From the cell containing the given text, extract its center point as (x, y) coordinate. 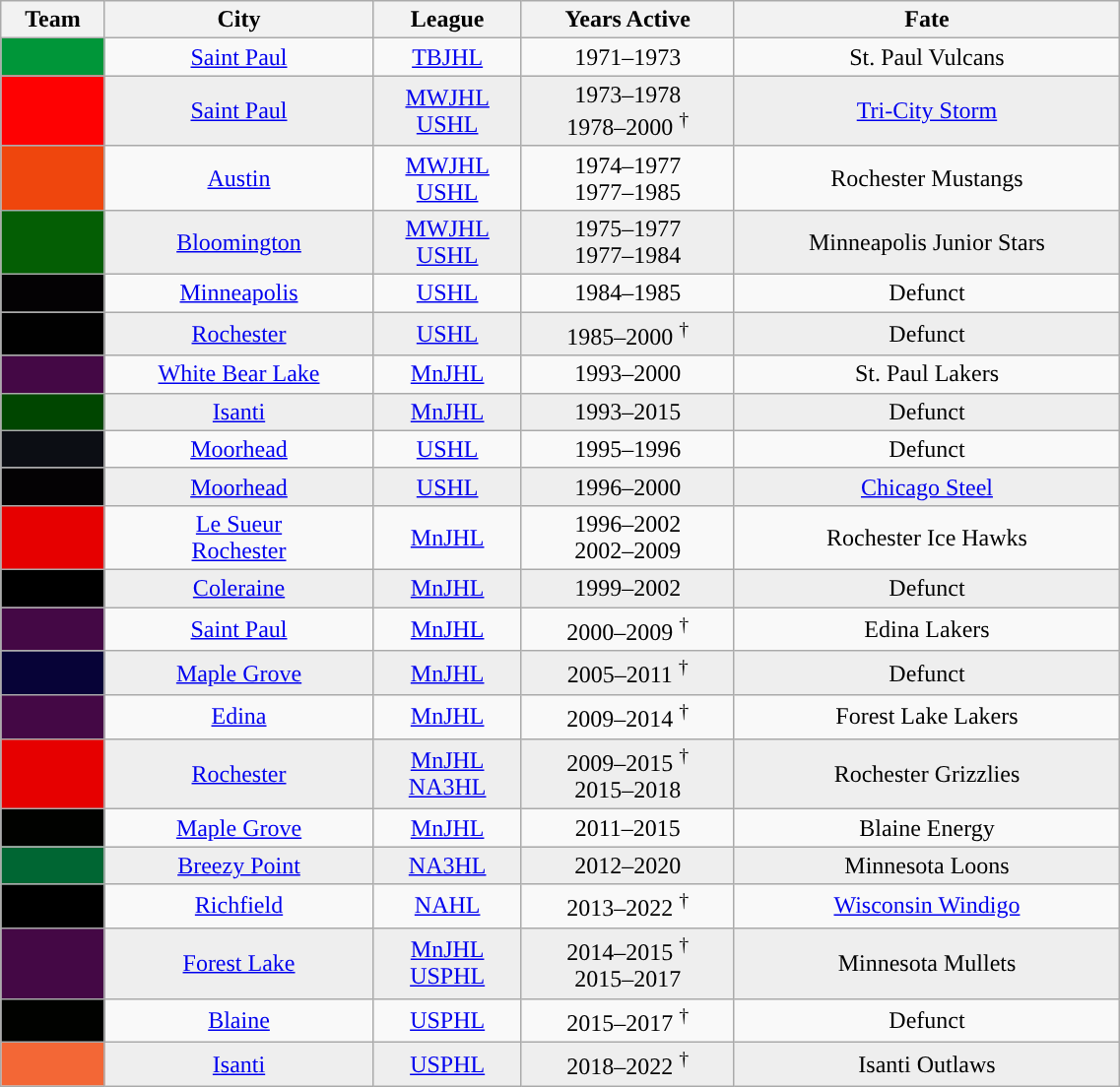
Blaine Energy (927, 828)
TBJHL (447, 57)
2015–2017 † (627, 1020)
2011–2015 (627, 828)
League (447, 20)
1993–2015 (627, 412)
Bloomington (238, 242)
1971–1973 (627, 57)
Coleraine (238, 588)
Edina (238, 717)
2009–2015 †2015–2018 (627, 774)
Isanti Outlaws (927, 1065)
Richfield (238, 906)
NA3HL (447, 865)
1974–19771977–1985 (627, 177)
Minneapolis Junior Stars (927, 242)
2012–2020 (627, 865)
Tri-City Storm (927, 111)
Rochester Grizzlies (927, 774)
MnJHLUSPHL (447, 963)
Fate (927, 20)
Rochester Mustangs (927, 177)
MnJHLNA3HL (447, 774)
NAHL (447, 906)
1985–2000 † (627, 335)
Chicago Steel (927, 486)
1999–2002 (627, 588)
1973–19781978–2000 † (627, 111)
Edina Lakers (927, 630)
Team (53, 20)
Rochester Ice Hawks (927, 538)
White Bear Lake (238, 374)
1984–1985 (627, 293)
1995–1996 (627, 449)
Minnesota Mullets (927, 963)
Forest Lake (238, 963)
Breezy Point (238, 865)
Austin (238, 177)
City (238, 20)
1996–20022002–2009 (627, 538)
Forest Lake Lakers (927, 717)
2000–2009 † (627, 630)
St. Paul Vulcans (927, 57)
St. Paul Lakers (927, 374)
Minneapolis (238, 293)
1975–19771977–1984 (627, 242)
1993–2000 (627, 374)
Years Active (627, 20)
1996–2000 (627, 486)
2005–2011 † (627, 673)
2009–2014 † (627, 717)
2018–2022 † (627, 1065)
Blaine (238, 1020)
Wisconsin Windigo (927, 906)
Le SueurRochester (238, 538)
2013–2022 † (627, 906)
Minnesota Loons (927, 865)
2014–2015 †2015–2017 (627, 963)
